Scan for the cell matching the given text and deliver its (x, y) coordinate at center. 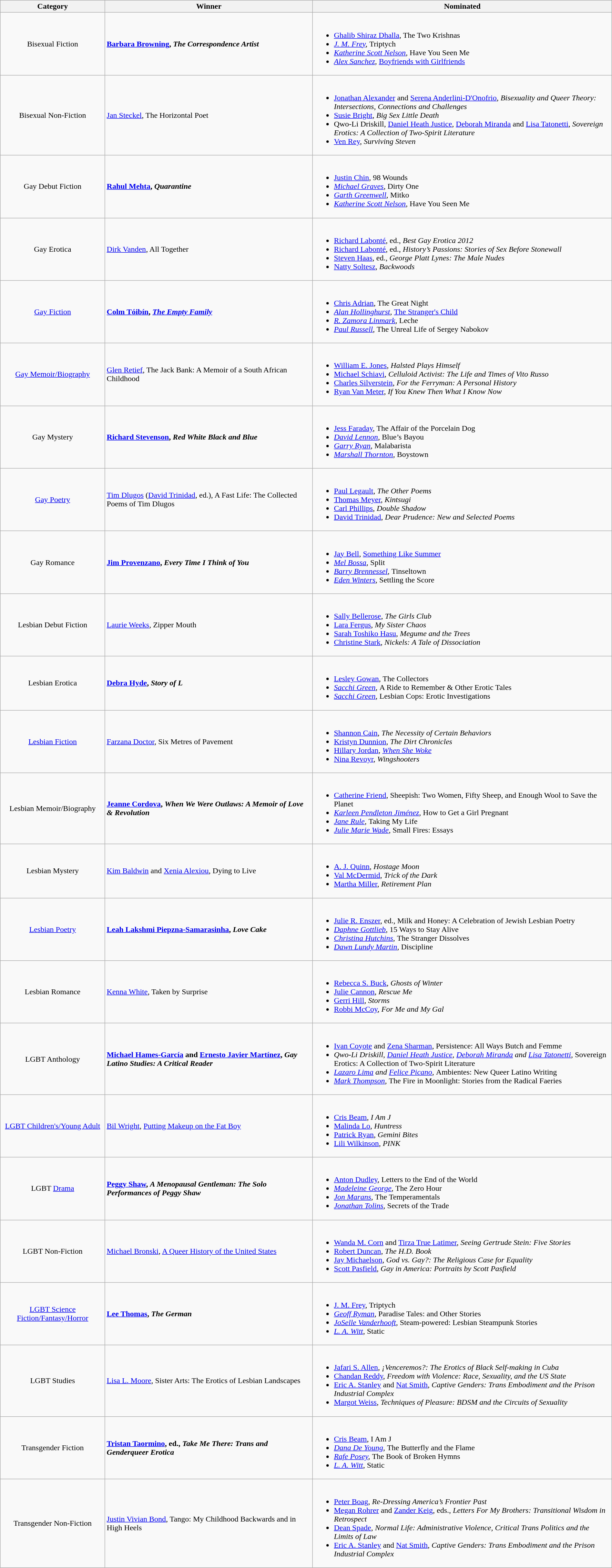
Transgender Non-Fiction (53, 1523)
Jay Bell, Something Like SummerMel Bossa, SplitBarry Brennessel, TinseltownEden Winters, Settling the Score (462, 562)
Lee Thomas, The German (209, 1314)
Chris Adrian, The Great NightAlan Hollinghurst, The Stranger's ChildR. Zamora Linmark, LechePaul Russell, The Unreal Life of Sergey Nabokov (462, 312)
Tim Dlugos (David Trinidad, ed.), A Fast Life: The Collected Poems of Tim Dlugos (209, 500)
Lesley Gowan, The CollectorsSacchi Green, A Ride to Remember & Other Erotic TalesSacchi Green, Lesbian Cops: Erotic Investigations (462, 683)
A. J. Quinn, Hostage MoonVal McDermid, Trick of the DarkMartha Miller, Retirement Plan (462, 871)
Lesbian Poetry (53, 929)
LGBT Drama (53, 1189)
Transgender Fiction (53, 1448)
Jess Faraday, The Affair of the Porcelain DogDavid Lennon, Blue’s BayouGarry Ryan, MalabaristaMarshall Thornton, Boystown (462, 437)
Ghalib Shiraz Dhalla, The Two KrishnasJ. M. Frey, TriptychKatherine Scott Nelson, Have You Seen MeAlex Sanchez, Boyfriends with Girlfriends (462, 44)
Anton Dudley, Letters to the End of the WorldMadeleine George, The Zero HourJon Marans, The TemperamentalsJonathan Tolins, Secrets of the Trade (462, 1189)
Gay Mystery (53, 437)
Sally Bellerose, The Girls ClubLara Fergus, My Sister ChaosSarah Toshiko Hasu, Megume and the TreesChristine Stark, Nickels: A Tale of Dissociation (462, 625)
Michael Hames-García and Ernesto Javier Martínez, Gay Latino Studies: A Critical Reader (209, 1059)
Richard Stevenson, Red White Black and Blue (209, 437)
LGBT Children's/Young Adult (53, 1126)
Gay Fiction (53, 312)
LGBT Non-Fiction (53, 1251)
Dirk Vanden, All Together (209, 249)
Jan Steckel, The Horizontal Poet (209, 115)
Bisexual Non-Fiction (53, 115)
Rebecca S. Buck, Ghosts of WinterJulie Cannon, Rescue MeGerri Hill, StormsRobbi McCoy, For Me and My Gal (462, 992)
Colm Tóibín, The Empty Family (209, 312)
Barbara Browning, The Correspondence Artist (209, 44)
Farzana Doctor, Six Metres of Pavement (209, 741)
Lesbian Mystery (53, 871)
Gay Poetry (53, 500)
Gay Erotica (53, 249)
LGBT Anthology (53, 1059)
Lesbian Romance (53, 992)
Glen Retief, The Jack Bank: A Memoir of a South African Childhood (209, 374)
Peggy Shaw, A Menopausal Gentleman: The Solo Performances of Peggy Shaw (209, 1189)
Lisa L. Moore, Sister Arts: The Erotics of Lesbian Landscapes (209, 1381)
LGBT Studies (53, 1381)
Debra Hyde, Story of L (209, 683)
Lesbian Erotica (53, 683)
Shannon Cain, The Necessity of Certain BehaviorsKristyn Dunnion, The Dirt ChroniclesHillary Jordan, When She WokeNina Revoyr, Wingshooters (462, 741)
Lesbian Fiction (53, 741)
Winner (209, 6)
Cris Beam, I Am JMalinda Lo, HuntressPatrick Ryan, Gemini BitesLili Wilkinson, PINK (462, 1126)
Michael Bronski, A Queer History of the United States (209, 1251)
Leah Lakshmi Piepzna-Samarasinha, Love Cake (209, 929)
Jim Provenzano, Every Time I Think of You (209, 562)
Tristan Taormino, ed., Take Me There: Trans and Genderqueer Erotica (209, 1448)
Laurie Weeks, Zipper Mouth (209, 625)
Gay Memoir/Biography (53, 374)
Cris Beam, I Am JDana De Young, The Butterfly and the FlameRafe Posey, The Book of Broken HymnsL. A. Witt, Static (462, 1448)
Bil Wright, Putting Makeup on the Fat Boy (209, 1126)
Gay Romance (53, 562)
Jeanne Cordova, When We Were Outlaws: A Memoir of Love & Revolution (209, 809)
Lesbian Debut Fiction (53, 625)
Kenna White, Taken by Surprise (209, 992)
Category (53, 6)
Lesbian Memoir/Biography (53, 809)
Bisexual Fiction (53, 44)
Rahul Mehta, Quarantine (209, 187)
Kim Baldwin and Xenia Alexiou, Dying to Live (209, 871)
Justin Chin, 98 WoundsMichael Graves, Dirty OneGarth Greenwell, MitkoKatherine Scott Nelson, Have You Seen Me (462, 187)
LGBT Science Fiction/Fantasy/Horror (53, 1314)
Justin Vivian Bond, Tango: My Childhood Backwards and in High Heels (209, 1523)
Nominated (462, 6)
Paul Legault, The Other PoemsThomas Meyer, KintsugiCarl Phillips, Double ShadowDavid Trinidad, Dear Prudence: New and Selected Poems (462, 500)
J. M. Frey, TriptychGeoff Ryman, Paradise Tales: and Other StoriesJoSelle Vanderhooft, Steam-powered: Lesbian Steampunk StoriesL. A. Witt, Static (462, 1314)
Gay Debut Fiction (53, 187)
